Determine the [X, Y] coordinate at the center of the cell enclosing the given text.  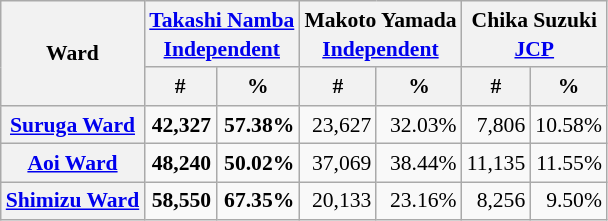
11.55% [568, 163]
Shimizu Ward [72, 201]
Chika SuzukiJCP [534, 34]
48,240 [180, 163]
23,627 [338, 125]
Ward [72, 53]
42,327 [180, 125]
7,806 [496, 125]
Takashi NambaIndependent [222, 34]
37,069 [338, 163]
20,133 [338, 201]
32.03% [418, 125]
38.44% [418, 163]
8,256 [496, 201]
57.38% [258, 125]
11,135 [496, 163]
9.50% [568, 201]
67.35% [258, 201]
23.16% [418, 201]
58,550 [180, 201]
Aoi Ward [72, 163]
50.02% [258, 163]
10.58% [568, 125]
Suruga Ward [72, 125]
Makoto YamadaIndependent [380, 34]
